Provide the (x, y) coordinate of the cell's center where the given text is located.  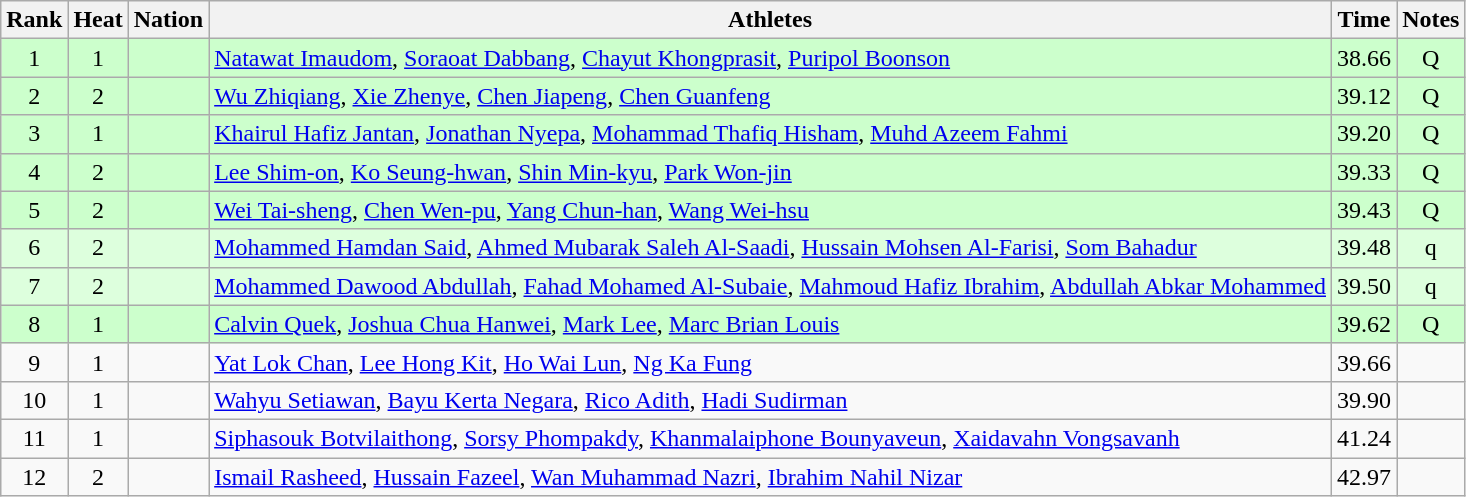
39.62 (1364, 324)
Mohammed Hamdan Said, Ahmed Mubarak Saleh Al-Saadi, Hussain Mohsen Al-Farisi, Som Bahadur (770, 248)
Heat (98, 20)
39.66 (1364, 362)
Time (1364, 20)
39.12 (1364, 96)
Natawat Imaudom, Soraoat Dabbang, Chayut Khongprasit, Puripol Boonson (770, 58)
Mohammed Dawood Abdullah, Fahad Mohamed Al-Subaie, Mahmoud Hafiz Ibrahim, Abdullah Abkar Mohammed (770, 286)
4 (34, 172)
38.66 (1364, 58)
Wahyu Setiawan, Bayu Kerta Negara, Rico Adith, Hadi Sudirman (770, 400)
5 (34, 210)
6 (34, 248)
12 (34, 477)
9 (34, 362)
39.20 (1364, 134)
Calvin Quek, Joshua Chua Hanwei, Mark Lee, Marc Brian Louis (770, 324)
39.43 (1364, 210)
39.48 (1364, 248)
Lee Shim-on, Ko Seung-hwan, Shin Min-kyu, Park Won-jin (770, 172)
10 (34, 400)
Siphasouk Botvilaithong, Sorsy Phompakdy, Khanmalaiphone Bounyaveun, Xaidavahn Vongsavanh (770, 438)
8 (34, 324)
42.97 (1364, 477)
Ismail Rasheed, Hussain Fazeel, Wan Muhammad Nazri, Ibrahim Nahil Nizar (770, 477)
3 (34, 134)
41.24 (1364, 438)
Athletes (770, 20)
Khairul Hafiz Jantan, Jonathan Nyepa, Mohammad Thafiq Hisham, Muhd Azeem Fahmi (770, 134)
39.50 (1364, 286)
Wei Tai-sheng, Chen Wen-pu, Yang Chun-han, Wang Wei-hsu (770, 210)
7 (34, 286)
11 (34, 438)
39.33 (1364, 172)
Rank (34, 20)
Yat Lok Chan, Lee Hong Kit, Ho Wai Lun, Ng Ka Fung (770, 362)
Nation (168, 20)
39.90 (1364, 400)
Wu Zhiqiang, Xie Zhenye, Chen Jiapeng, Chen Guanfeng (770, 96)
Notes (1431, 20)
